Return the [x, y] coordinate for the center point of the cell that contains the specified text.  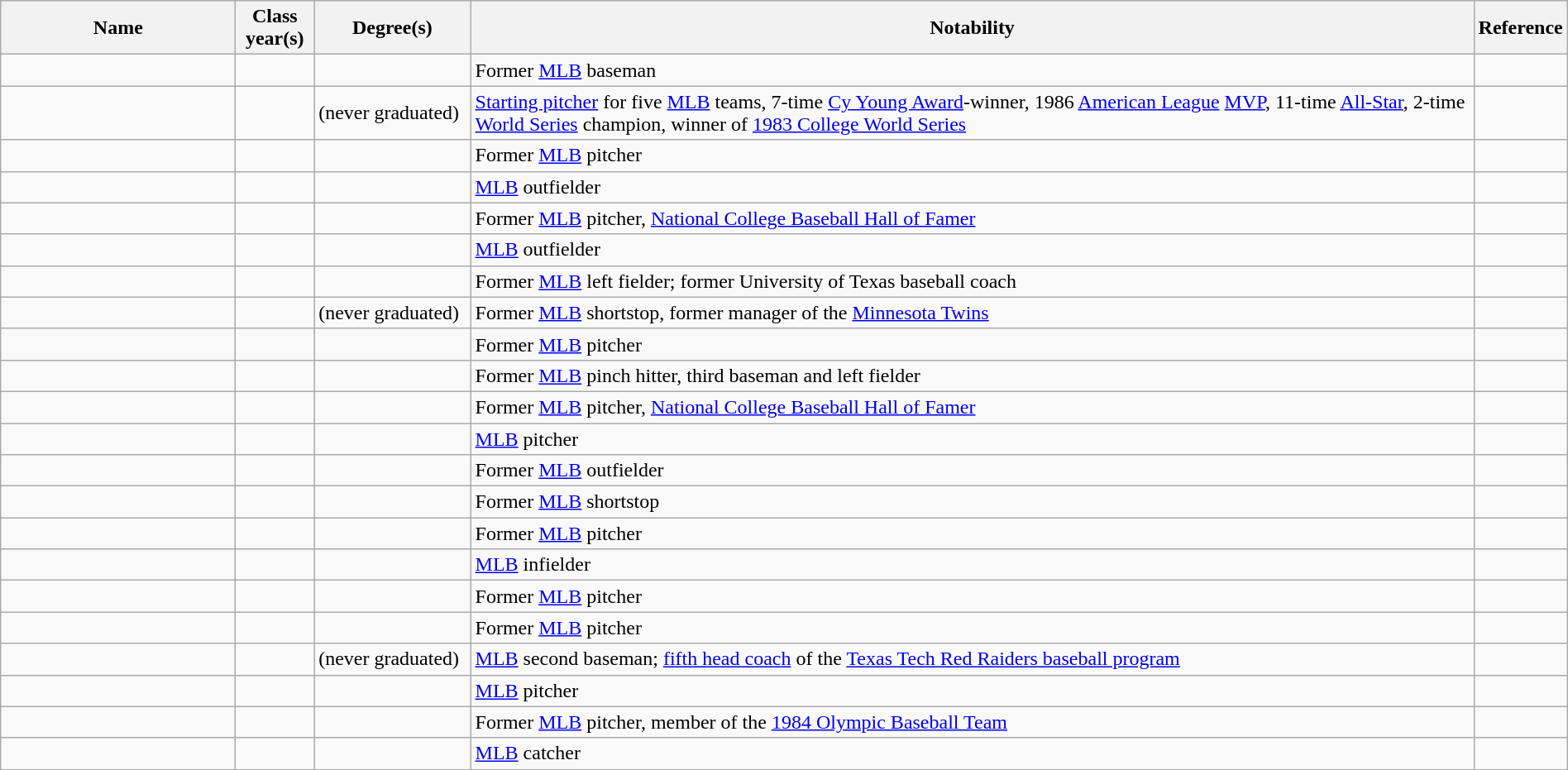
Former MLB left fielder; former University of Texas baseball coach [973, 281]
MLB infielder [973, 565]
Name [118, 28]
Former MLB shortstop [973, 502]
Former MLB shortstop, former manager of the Minnesota Twins [973, 313]
Degree(s) [392, 28]
Former MLB baseman [973, 70]
MLB second baseman; fifth head coach of the Texas Tech Red Raiders baseball program [973, 659]
Former MLB pitcher, member of the 1984 Olympic Baseball Team [973, 722]
Reference [1520, 28]
Class year(s) [275, 28]
Former MLB outfielder [973, 471]
Former MLB pinch hitter, third baseman and left fielder [973, 375]
Notability [973, 28]
MLB catcher [973, 753]
